Detect which cell encompasses the target text, then output its [x, y] center coordinate. 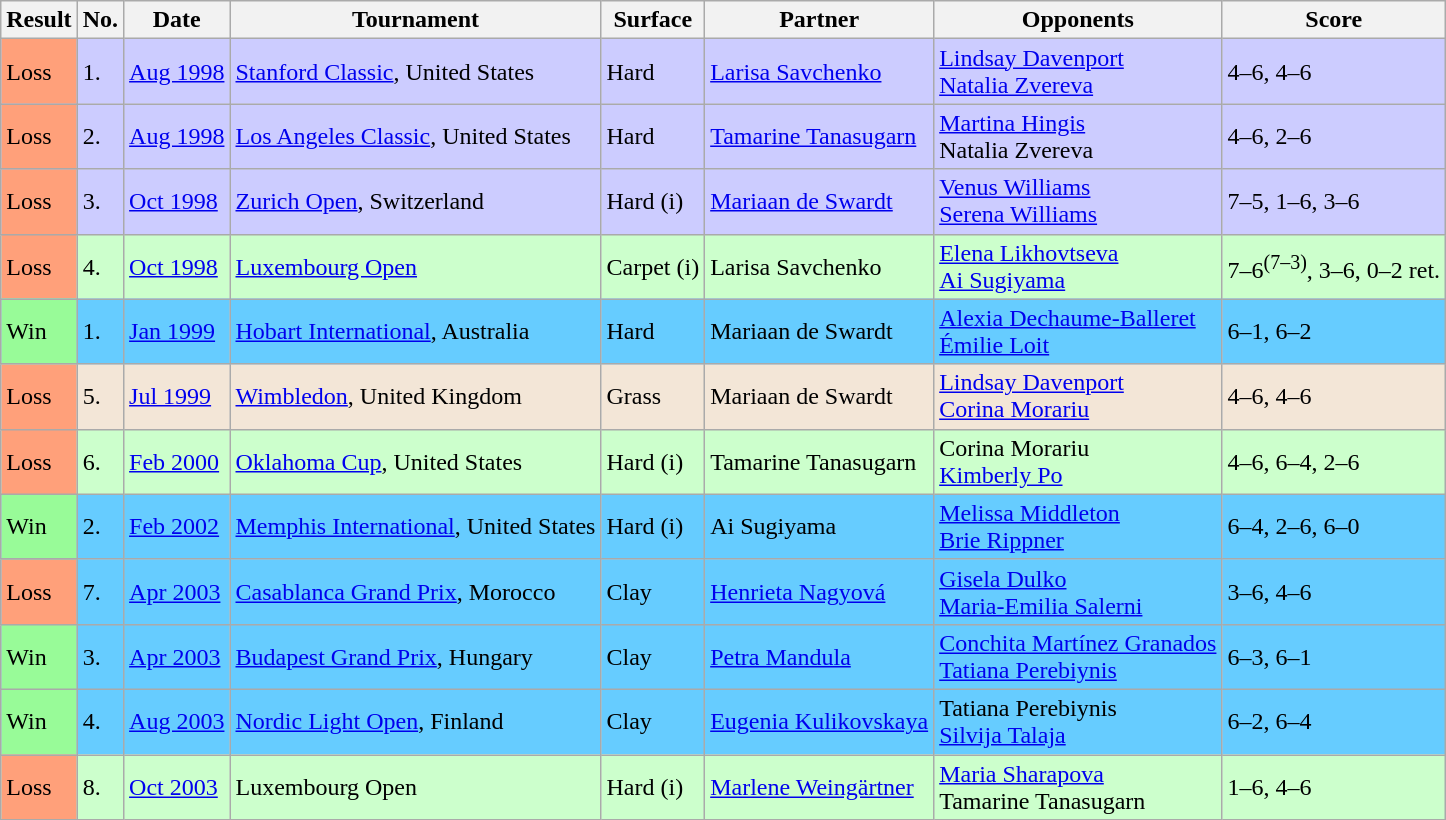
Budapest Grand Prix, Hungary [416, 656]
Memphis International, United States [416, 526]
Nordic Light Open, Finland [416, 722]
Carpet (i) [653, 266]
Ai Sugiyama [820, 526]
Feb 2000 [177, 462]
Partner [820, 20]
3–6, 4–6 [1334, 592]
7–6(7–3), 3–6, 0–2 ret. [1334, 266]
Oklahoma Cup, United States [416, 462]
Eugenia Kulikovskaya [820, 722]
Grass [653, 396]
1–6, 4–6 [1334, 786]
Alexia Dechaume-Balleret Émilie Loit [1078, 332]
7–5, 1–6, 3–6 [1334, 202]
Feb 2002 [177, 526]
Date [177, 20]
4–6, 2–6 [1334, 136]
Aug 2003 [177, 722]
6–1, 6–2 [1334, 332]
Los Angeles Classic, United States [416, 136]
Henrieta Nagyová [820, 592]
Result [39, 20]
4–6, 6–4, 2–6 [1334, 462]
Conchita Martínez Granados Tatiana Perebiynis [1078, 656]
Hobart International, Australia [416, 332]
Stanford Classic, United States [416, 72]
7. [100, 592]
Elena Likhovtseva Ai Sugiyama [1078, 266]
Surface [653, 20]
Petra Mandula [820, 656]
Martina Hingis Natalia Zvereva [1078, 136]
Score [1334, 20]
Venus Williams Serena Williams [1078, 202]
Jul 1999 [177, 396]
5. [100, 396]
Tournament [416, 20]
Melissa Middleton Brie Rippner [1078, 526]
Jan 1999 [177, 332]
Gisela Dulko Maria-Emilia Salerni [1078, 592]
Marlene Weingärtner [820, 786]
Oct 2003 [177, 786]
6–2, 6–4 [1334, 722]
Corina Morariu Kimberly Po [1078, 462]
Zurich Open, Switzerland [416, 202]
Lindsay Davenport Corina Morariu [1078, 396]
8. [100, 786]
6–3, 6–1 [1334, 656]
Casablanca Grand Prix, Morocco [416, 592]
6–4, 2–6, 6–0 [1334, 526]
Maria Sharapova Tamarine Tanasugarn [1078, 786]
No. [100, 20]
Opponents [1078, 20]
6. [100, 462]
Lindsay Davenport Natalia Zvereva [1078, 72]
Wimbledon, United Kingdom [416, 396]
Tatiana Perebiynis Silvija Talaja [1078, 722]
